Locate the cell with the specified text and output its (X, Y) center coordinate. 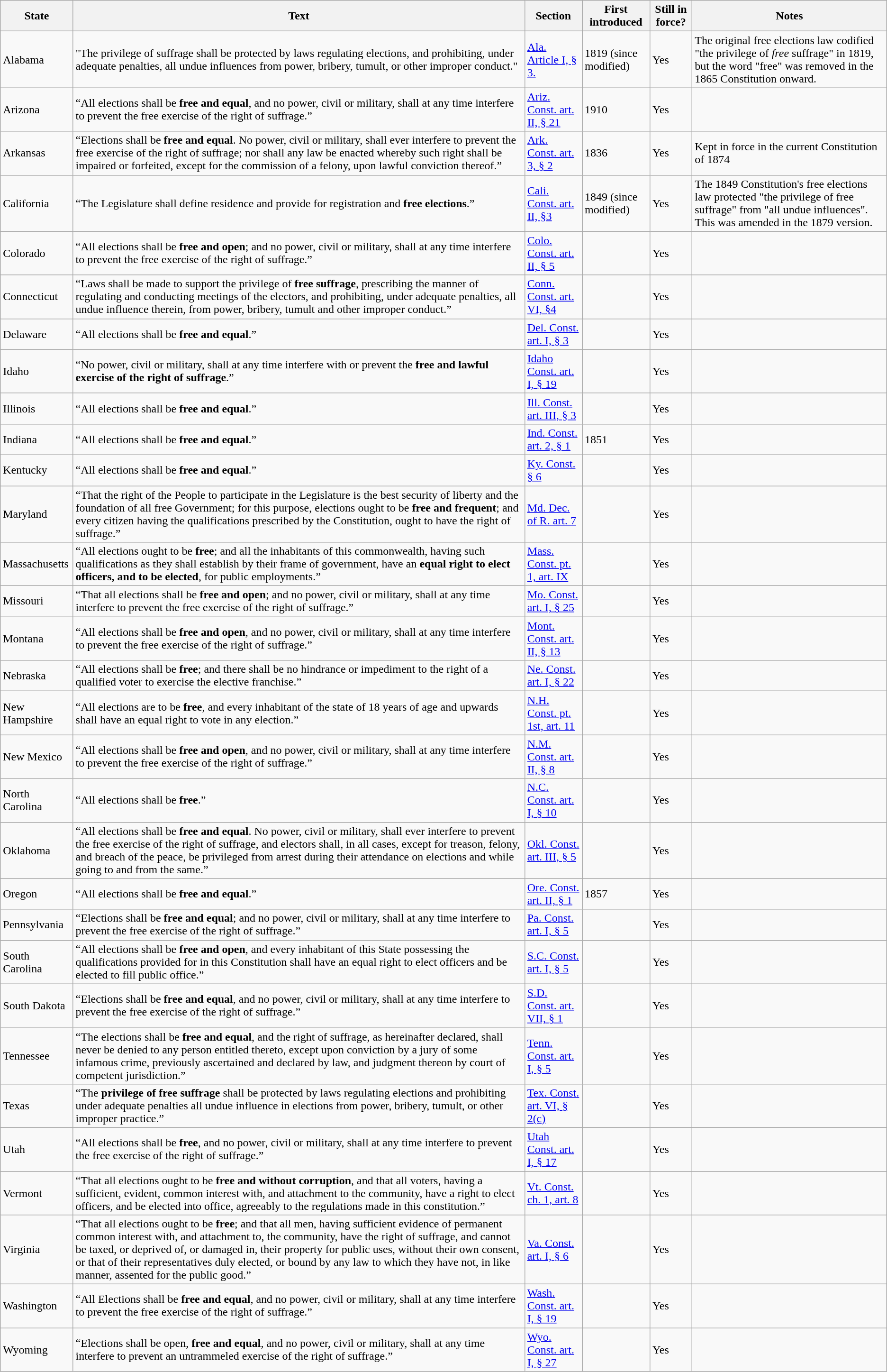
Montana (37, 639)
Arizona (37, 110)
Tex. Const. art. VI, § 2(c) (553, 1106)
Oklahoma (37, 851)
North Carolina (37, 800)
Ariz. Const. art. II, § 21 (553, 110)
Alabama (37, 60)
Colorado (37, 253)
1836 (616, 153)
First introduced (616, 16)
Colo. Const. art. II, § 5 (553, 253)
Kentucky (37, 470)
Pa. Const. art. I, § 5 (553, 924)
Tenn. Const. art. I, § 5 (553, 1055)
“All elections shall be free, and no power, civil or military, shall at any time interfere to prevent the free exercise of the right of suffrage.” (299, 1149)
“All elections shall be free.” (299, 800)
Utah Const. art. I, § 17 (553, 1149)
Mont. Const. art. II, § 13 (553, 639)
Mo. Const. art. I, § 25 (553, 601)
Utah (37, 1149)
1851 (616, 439)
Texas (37, 1106)
Section (553, 16)
1849 (since modified) (616, 203)
California (37, 203)
Ore. Const. art. II, § 1 (553, 894)
Vermont (37, 1193)
Nebraska (37, 676)
Wyo. Const. art. I, § 27 (553, 1350)
Cali. Const. art. II, §3 (553, 203)
Maryland (37, 514)
Ne. Const. art. I, § 22 (553, 676)
Va. Const. art. I, § 6 (553, 1250)
Wash. Const. art. I, § 19 (553, 1306)
Massachusetts (37, 564)
Del. Const. art. I, § 3 (553, 334)
The original free elections law codified "the privilege of free suffrage" in 1819, but the word "free" was removed in the 1865 Constitution onward. (789, 60)
Ark. Const. art. 3, § 2 (553, 153)
Mass. Const. pt. 1, art. IX (553, 564)
Md. Dec. of R. art. 7 (553, 514)
Tennessee (37, 1055)
1819 (since modified) (616, 60)
Connecticut (37, 297)
Conn. Const. art. VI, §4 (553, 297)
N.H. Const. pt. 1st, art. 11 (553, 713)
1857 (616, 894)
South Dakota (37, 1006)
Missouri (37, 601)
Text (299, 16)
Idaho (37, 371)
N.M. Const. art. II, § 8 (553, 757)
Idaho Const. art. I, § 19 (553, 371)
Notes (789, 16)
State (37, 16)
Washington (37, 1306)
Illinois (37, 409)
Ala. Article I, § 3. (553, 60)
Ill. Const. art. III, § 3 (553, 409)
Ky. Const. § 6 (553, 470)
Indiana (37, 439)
“All elections shall be free; and there shall be no hindrance or impediment to the right of a qualified voter to exercise the elective franchise.” (299, 676)
“No power, civil or military, shall at any time interfere with or prevent the free and lawful exercise of the right of suffrage.” (299, 371)
Pennsylvania (37, 924)
Vt. Const. ch. 1, art. 8 (553, 1193)
Wyoming (37, 1350)
New Hampshire (37, 713)
Delaware (37, 334)
Arkansas (37, 153)
Still in force? (671, 16)
S.D. Const. art. VII, § 1 (553, 1006)
Kept in force in the current Constitution of 1874 (789, 153)
Oregon (37, 894)
New Mexico (37, 757)
S.C. Const. art. I, § 5 (553, 962)
“The Legislature shall define residence and provide for registration and free elections.” (299, 203)
Okl. Const. art. III, § 5 (553, 851)
South Carolina (37, 962)
1910 (616, 110)
Virginia (37, 1250)
“All elections are to be free, and every inhabitant of the state of 18 years of age and upwards shall have an equal right to vote in any election.” (299, 713)
Ind. Const. art. 2, § 1 (553, 439)
N.C. Const. art. I, § 10 (553, 800)
